Find where the given text appears and provide that cell's center as (x, y) coordinate. 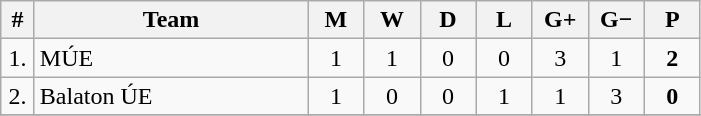
G− (616, 20)
# (18, 20)
Balaton ÚE (171, 96)
2 (672, 58)
D (448, 20)
G+ (560, 20)
W (392, 20)
M (336, 20)
P (672, 20)
1. (18, 58)
2. (18, 96)
Team (171, 20)
L (504, 20)
MÚE (171, 58)
